For the text-containing cell, return its midpoint in [x, y] coordinate format. 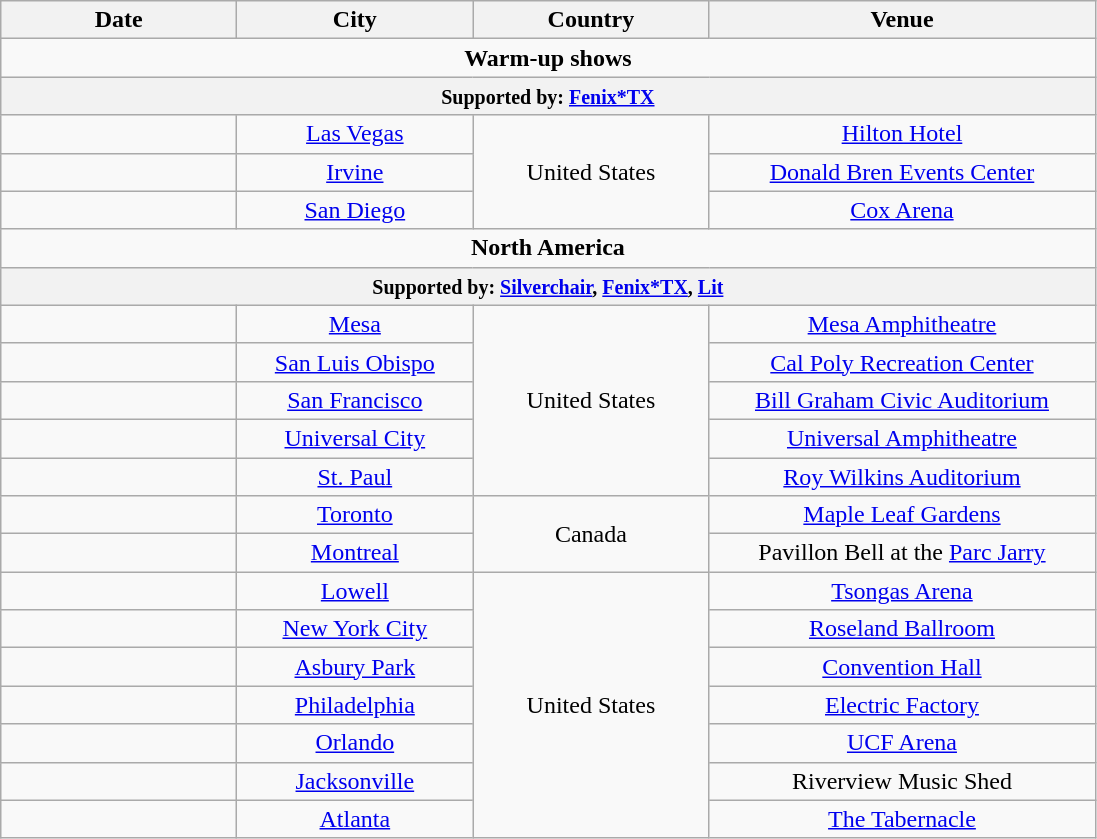
Warm-up shows [548, 58]
Maple Leaf Gardens [902, 515]
Convention Hall [902, 667]
Lowell [355, 591]
City [355, 20]
Supported by: Silverchair, Fenix*TX, Lit [548, 286]
Supported by: Fenix*TX [548, 96]
UCF Arena [902, 743]
North America [548, 248]
Donald Bren Events Center [902, 172]
Venue [902, 20]
Toronto [355, 515]
Orlando [355, 743]
The Tabernacle [902, 819]
Cal Poly Recreation Center [902, 362]
Universal City [355, 438]
Bill Graham Civic Auditorium [902, 400]
St. Paul [355, 477]
San Luis Obispo [355, 362]
Mesa [355, 324]
New York City [355, 629]
Atlanta [355, 819]
Pavillon Bell at the Parc Jarry [902, 553]
Irvine [355, 172]
Date [119, 20]
Riverview Music Shed [902, 781]
Las Vegas [355, 134]
Electric Factory [902, 705]
Jacksonville [355, 781]
Asbury Park [355, 667]
Roy Wilkins Auditorium [902, 477]
Mesa Amphitheatre [902, 324]
Cox Arena [902, 210]
Universal Amphitheatre [902, 438]
Tsongas Arena [902, 591]
Hilton Hotel [902, 134]
Country [591, 20]
San Diego [355, 210]
Philadelphia [355, 705]
San Francisco [355, 400]
Roseland Ballroom [902, 629]
Canada [591, 534]
Montreal [355, 553]
